Extract the (X, Y) coordinate from the center of the cell holding the provided text.  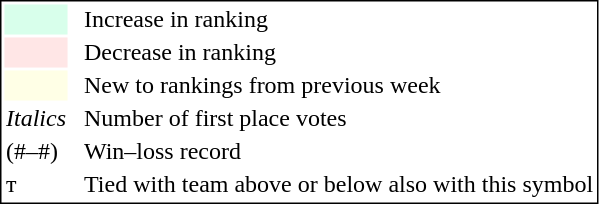
т (36, 185)
Number of first place votes (338, 119)
Decrease in ranking (338, 53)
Increase in ranking (338, 19)
Tied with team above or below also with this symbol (338, 185)
Win–loss record (338, 151)
Italics (36, 119)
New to rankings from previous week (338, 85)
(#–#) (36, 151)
